Return [x, y] of the center of cell containing provided text 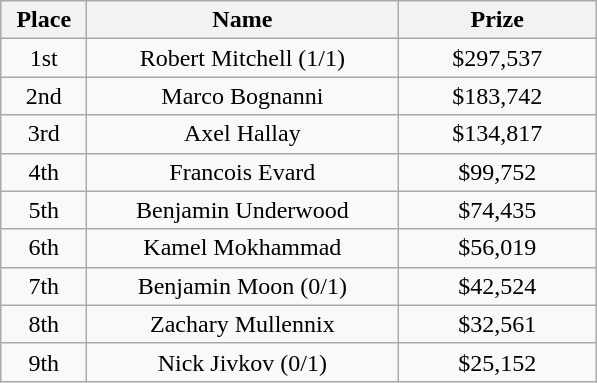
2nd [44, 96]
7th [44, 286]
$74,435 [498, 210]
Place [44, 20]
Prize [498, 20]
Nick Jivkov (0/1) [242, 362]
$99,752 [498, 172]
6th [44, 248]
9th [44, 362]
Axel Hallay [242, 134]
Zachary Mullennix [242, 324]
Benjamin Moon (0/1) [242, 286]
Kamel Mokhammad [242, 248]
Benjamin Underwood [242, 210]
1st [44, 58]
3rd [44, 134]
$56,019 [498, 248]
Robert Mitchell (1/1) [242, 58]
$25,152 [498, 362]
4th [44, 172]
5th [44, 210]
Marco Bognanni [242, 96]
$32,561 [498, 324]
$297,537 [498, 58]
Name [242, 20]
$183,742 [498, 96]
8th [44, 324]
$134,817 [498, 134]
$42,524 [498, 286]
Francois Evard [242, 172]
